Search for the cell housing the specified text and yield its [x, y] center coordinate. 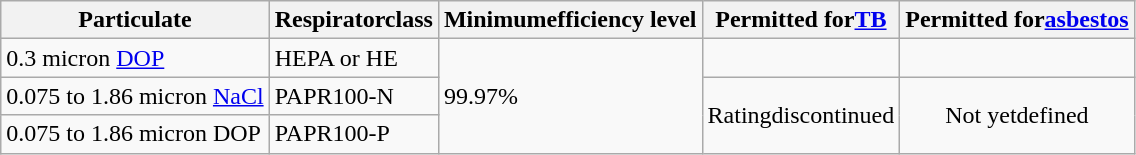
PAPR100-N [354, 96]
0.075 to 1.86 micron NaCl [135, 96]
PAPR100-P [354, 134]
Permitted forTB [801, 20]
Minimumefficiency level [570, 20]
Not yetdefined [1017, 115]
Ratingdiscontinued [801, 115]
Respiratorclass [354, 20]
0.075 to 1.86 micron DOP [135, 134]
HEPA or HE [354, 58]
Particulate [135, 20]
0.3 micron DOP [135, 58]
99.97% [570, 96]
Permitted forasbestos [1017, 20]
